Output the (X, Y) coordinate of the center of the cell containing the given text.  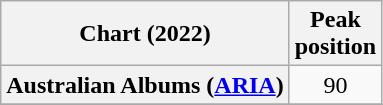
90 (335, 85)
Peakposition (335, 34)
Chart (2022) (145, 34)
Australian Albums (ARIA) (145, 85)
